Extract the [x, y] coordinate from the center of the cell holding the provided text.  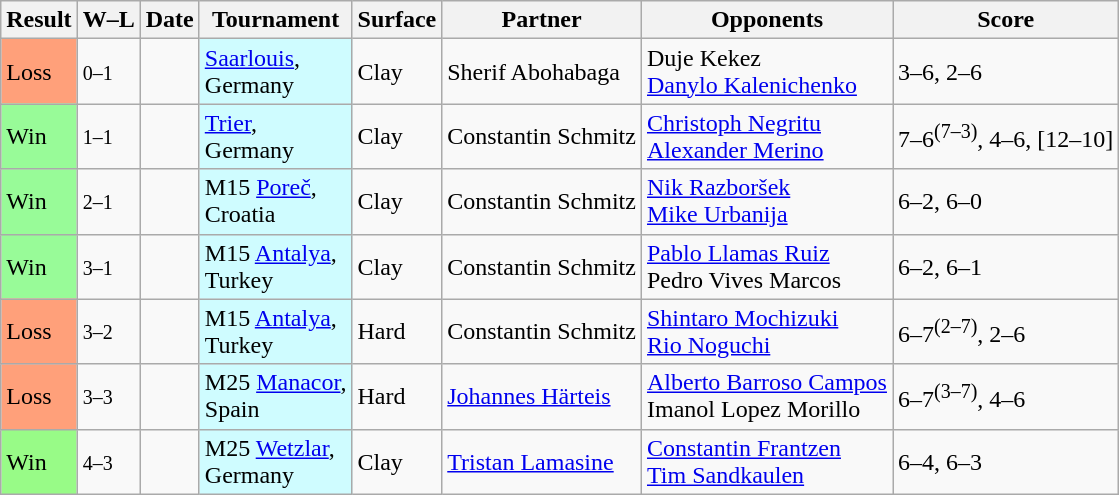
Tristan Lamasine [542, 462]
Surface [397, 20]
Shintaro Mochizuki Rio Noguchi [766, 332]
6–4, 6–3 [1005, 462]
7–6(7–3), 4–6, [12–10] [1005, 136]
Tournament [276, 20]
Sherif Abohabaga [542, 72]
6–2, 6–1 [1005, 266]
4–3 [108, 462]
M25 Wetzlar, Germany [276, 462]
Trier, Germany [276, 136]
6–7(2–7), 2–6 [1005, 332]
Partner [542, 20]
6–7(3–7), 4–6 [1005, 396]
Result [39, 20]
3–2 [108, 332]
3–1 [108, 266]
1–1 [108, 136]
Christoph Negritu Alexander Merino [766, 136]
0–1 [108, 72]
M25 Manacor, Spain [276, 396]
3–6, 2–6 [1005, 72]
W–L [108, 20]
Opponents [766, 20]
M15 Poreč, Croatia [276, 202]
Saarlouis, Germany [276, 72]
Johannes Härteis [542, 396]
2–1 [108, 202]
Date [170, 20]
Pablo Llamas Ruiz Pedro Vives Marcos [766, 266]
Score [1005, 20]
Duje Kekez Danylo Kalenichenko [766, 72]
Constantin Frantzen Tim Sandkaulen [766, 462]
6–2, 6–0 [1005, 202]
Alberto Barroso Campos Imanol Lopez Morillo [766, 396]
Nik Razboršek Mike Urbanija [766, 202]
3–3 [108, 396]
